Identify which cell holds the provided text, then report its [x, y] central coordinate. 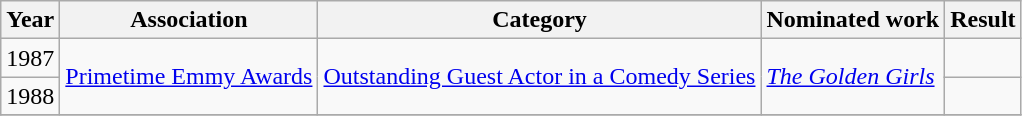
Primetime Emmy Awards [189, 77]
Category [540, 20]
Nominated work [853, 20]
Result [983, 20]
Association [189, 20]
The Golden Girls [853, 77]
Year [30, 20]
Outstanding Guest Actor in a Comedy Series [540, 77]
1988 [30, 96]
1987 [30, 58]
